Capture the cell that displays the provided text and extract its [x, y] central coordinate. 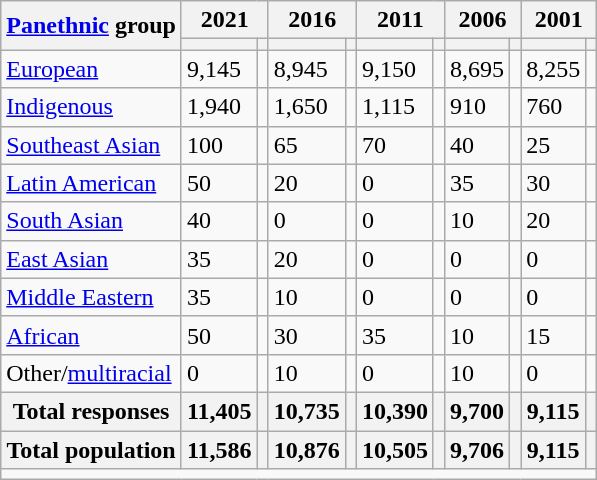
2001 [559, 20]
10,876 [306, 449]
African [92, 335]
65 [306, 145]
10,735 [306, 411]
9,150 [394, 69]
Total responses [92, 411]
Other/multiracial [92, 373]
Panethnic group [92, 26]
East Asian [92, 259]
9,700 [476, 411]
25 [554, 145]
8,945 [306, 69]
2021 [224, 20]
8,695 [476, 69]
1,650 [306, 107]
1,115 [394, 107]
15 [554, 335]
70 [394, 145]
1,940 [219, 107]
European [92, 69]
9,145 [219, 69]
2006 [482, 20]
10,505 [394, 449]
760 [554, 107]
11,405 [219, 411]
Southeast Asian [92, 145]
South Asian [92, 221]
9,706 [476, 449]
8,255 [554, 69]
2011 [400, 20]
11,586 [219, 449]
2016 [312, 20]
100 [219, 145]
10,390 [394, 411]
Middle Eastern [92, 297]
Latin American [92, 183]
Total population [92, 449]
Indigenous [92, 107]
910 [476, 107]
